Pinpoint the cell where the given text exists, returning its [X, Y] midpoint coordinate. 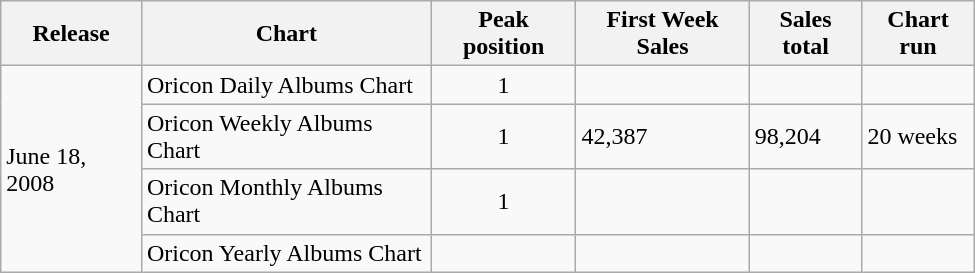
Oricon Yearly Albums Chart [286, 253]
Oricon Monthly Albums Chart [286, 202]
June 18, 2008 [72, 169]
Chart run [918, 34]
98,204 [806, 136]
Peak position [504, 34]
Oricon Daily Albums Chart [286, 85]
42,387 [662, 136]
Chart [286, 34]
First Week Sales [662, 34]
20 weeks [918, 136]
Sales total [806, 34]
Release [72, 34]
Oricon Weekly Albums Chart [286, 136]
